From the cell containing the given text, extract its center point as (x, y) coordinate. 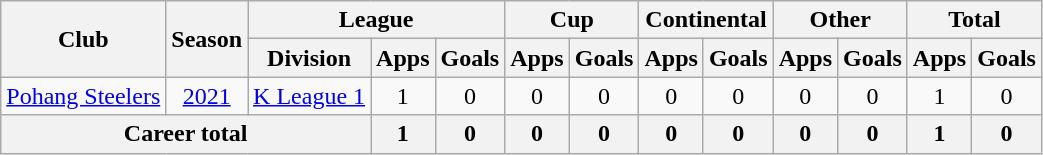
Season (207, 39)
Career total (186, 134)
K League 1 (310, 96)
Cup (572, 20)
Total (974, 20)
League (376, 20)
Continental (706, 20)
Division (310, 58)
Other (840, 20)
Club (84, 39)
Pohang Steelers (84, 96)
2021 (207, 96)
